Find where the given text appears and provide that cell's center as (x, y) coordinate. 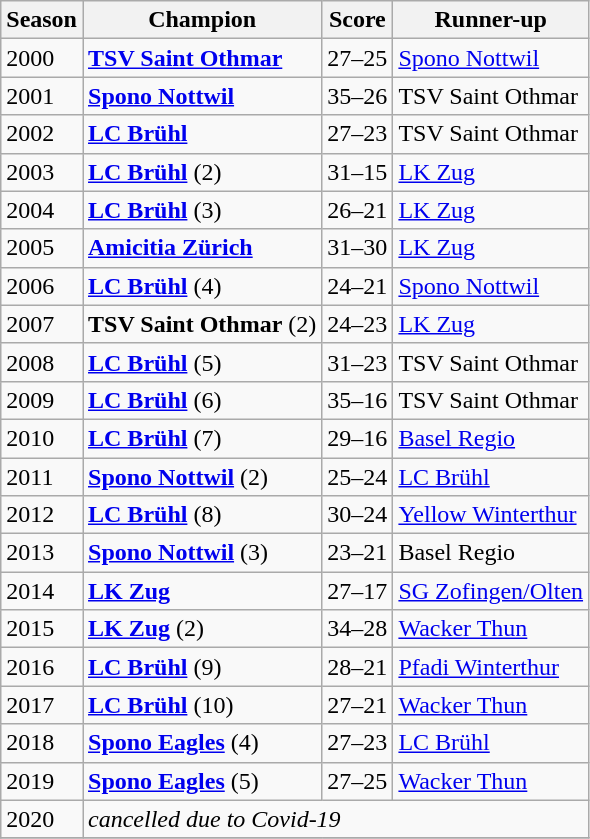
2003 (42, 172)
30–24 (358, 515)
LC Brühl (10) (202, 705)
Spono Nottwil (2) (202, 477)
2002 (42, 134)
Pfadi Winterthur (491, 667)
Score (358, 20)
2007 (42, 324)
28–21 (358, 667)
31–15 (358, 172)
2000 (42, 58)
2008 (42, 362)
LC Brühl (5) (202, 362)
LC Brühl (6) (202, 400)
LC Brühl (7) (202, 438)
Yellow Winterthur (491, 515)
2019 (42, 781)
Spono Eagles (4) (202, 743)
2005 (42, 248)
26–21 (358, 210)
2001 (42, 96)
35–26 (358, 96)
31–23 (358, 362)
2017 (42, 705)
2013 (42, 553)
2018 (42, 743)
Spono Nottwil (3) (202, 553)
24–21 (358, 286)
27–17 (358, 591)
2004 (42, 210)
34–28 (358, 629)
2009 (42, 400)
2016 (42, 667)
cancelled due to Covid-19 (335, 819)
2020 (42, 819)
2015 (42, 629)
LK Zug (2) (202, 629)
31–30 (358, 248)
Runner-up (491, 20)
LC Brühl (8) (202, 515)
Season (42, 20)
25–24 (358, 477)
2010 (42, 438)
LC Brühl (2) (202, 172)
LC Brühl (3) (202, 210)
2014 (42, 591)
24–23 (358, 324)
2011 (42, 477)
Champion (202, 20)
2012 (42, 515)
LC Brühl (9) (202, 667)
TSV Saint Othmar (2) (202, 324)
23–21 (358, 553)
2006 (42, 286)
29–16 (358, 438)
SG Zofingen/Olten (491, 591)
27–21 (358, 705)
Spono Eagles (5) (202, 781)
Amicitia Zürich (202, 248)
35–16 (358, 400)
LC Brühl (4) (202, 286)
